Locate the cell with the specified text and output its [X, Y] center coordinate. 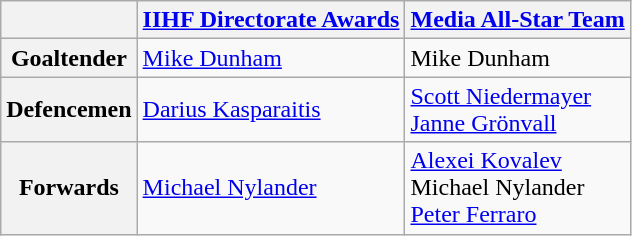
Media All-Star Team [518, 20]
IIHF Directorate Awards [271, 20]
Alexei Kovalev Michael Nylander Peter Ferraro [518, 188]
Goaltender [69, 58]
Michael Nylander [271, 188]
Scott Niedermayer Janne Grönvall [518, 110]
Darius Kasparaitis [271, 110]
Defencemen [69, 110]
Forwards [69, 188]
